Provide the [x, y] coordinate of the cell's center where the given text is located.  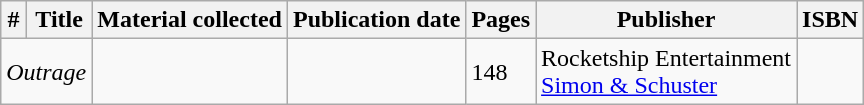
Publication date [376, 20]
# [14, 20]
ISBN [830, 20]
148 [501, 72]
Pages [501, 20]
Outrage [46, 72]
Material collected [190, 20]
Title [58, 20]
Rocketship EntertainmentSimon & Schuster [666, 72]
Publisher [666, 20]
